Locate the cell with the specified text and output its [X, Y] center coordinate. 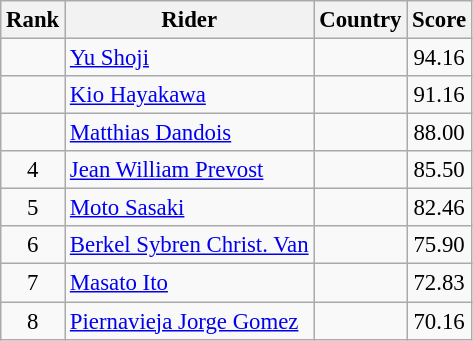
Yu Shoji [190, 58]
Rank [33, 20]
Country [360, 20]
Jean William Prevost [190, 170]
94.16 [440, 58]
5 [33, 208]
Masato Ito [190, 283]
Score [440, 20]
4 [33, 170]
6 [33, 245]
Piernavieja Jorge Gomez [190, 321]
85.50 [440, 170]
8 [33, 321]
Berkel Sybren Christ. Van [190, 245]
7 [33, 283]
75.90 [440, 245]
88.00 [440, 133]
Kio Hayakawa [190, 95]
Matthias Dandois [190, 133]
82.46 [440, 208]
70.16 [440, 321]
72.83 [440, 283]
Rider [190, 20]
Moto Sasaki [190, 208]
91.16 [440, 95]
